Search for the cell housing the specified text and yield its (x, y) center coordinate. 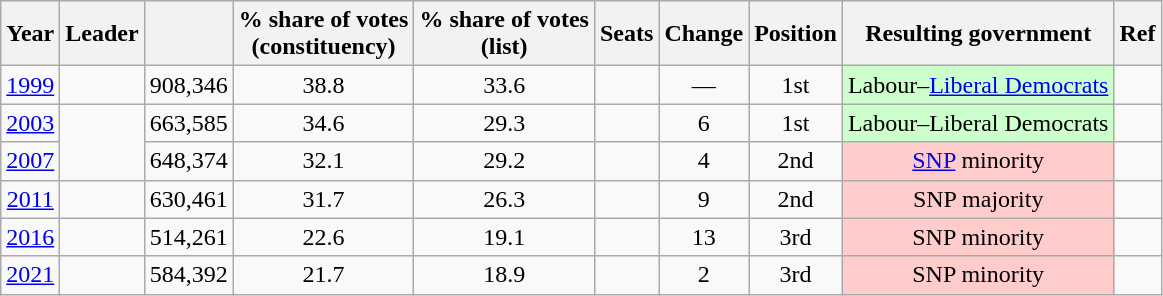
22.6 (324, 237)
2003 (30, 123)
2011 (30, 199)
29.2 (504, 161)
29.3 (504, 123)
Ref (1138, 34)
21.7 (324, 275)
Change (704, 34)
13 (704, 237)
514,261 (188, 237)
% share of votes(list) (504, 34)
18.9 (504, 275)
1999 (30, 85)
% share of votes(constituency) (324, 34)
9 (704, 199)
648,374 (188, 161)
SNP majority (978, 199)
6 (704, 123)
4 (704, 161)
26.3 (504, 199)
630,461 (188, 199)
2016 (30, 237)
— (704, 85)
Leader (102, 34)
Resulting government (978, 34)
584,392 (188, 275)
Position (796, 34)
2007 (30, 161)
2021 (30, 275)
38.8 (324, 85)
19.1 (504, 237)
34.6 (324, 123)
32.1 (324, 161)
Seats (626, 34)
31.7 (324, 199)
2 (704, 275)
908,346 (188, 85)
Year (30, 34)
663,585 (188, 123)
33.6 (504, 85)
